Pinpoint the cell where the given text exists, returning its [x, y] midpoint coordinate. 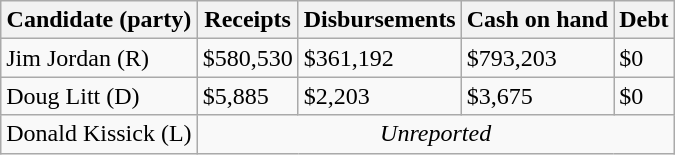
$580,530 [248, 58]
$5,885 [248, 96]
Disbursements [380, 20]
Doug Litt (D) [99, 96]
$793,203 [537, 58]
Debt [644, 20]
$3,675 [537, 96]
Cash on hand [537, 20]
Candidate (party) [99, 20]
$2,203 [380, 96]
$361,192 [380, 58]
Unreported [436, 134]
Jim Jordan (R) [99, 58]
Donald Kissick (L) [99, 134]
Receipts [248, 20]
